Return [x, y] of the center of cell containing provided text 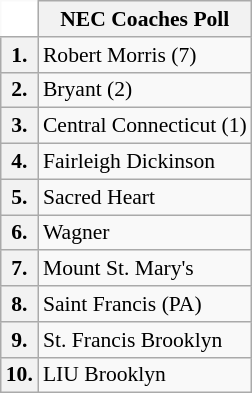
6. [20, 233]
3. [20, 126]
4. [20, 162]
Wagner [145, 233]
7. [20, 269]
Mount St. Mary's [145, 269]
Bryant (2) [145, 90]
Saint Francis (PA) [145, 304]
Sacred Heart [145, 197]
LIU Brooklyn [145, 375]
2. [20, 90]
1. [20, 55]
St. Francis Brooklyn [145, 340]
5. [20, 197]
9. [20, 340]
Robert Morris (7) [145, 55]
8. [20, 304]
Central Connecticut (1) [145, 126]
Fairleigh Dickinson [145, 162]
NEC Coaches Poll [145, 19]
10. [20, 375]
